For the text-containing cell, return its midpoint in [x, y] coordinate format. 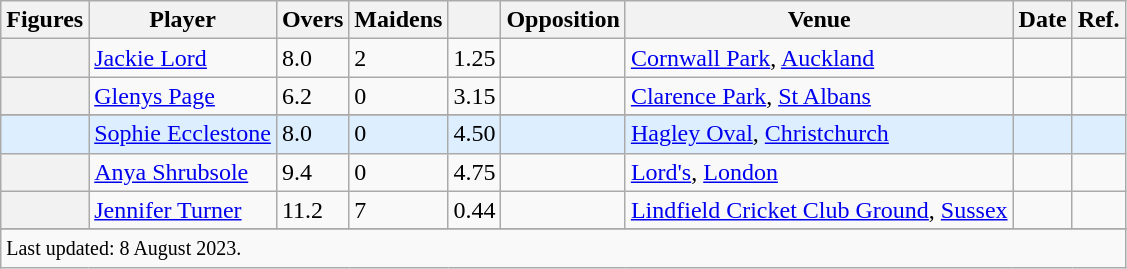
0.44 [474, 210]
Hagley Oval, Christchurch [819, 134]
Opposition [563, 20]
Cornwall Park, Auckland [819, 58]
Clarence Park, St Albans [819, 96]
Overs [312, 20]
11.2 [312, 210]
6.2 [312, 96]
9.4 [312, 172]
Lindfield Cricket Club Ground, Sussex [819, 210]
Anya Shrubsole [183, 172]
3.15 [474, 96]
Maidens [398, 20]
4.50 [474, 134]
Jackie Lord [183, 58]
Last updated: 8 August 2023. [563, 248]
2 [398, 58]
Glenys Page [183, 96]
7 [398, 210]
Date [1042, 20]
4.75 [474, 172]
1.25 [474, 58]
Jennifer Turner [183, 210]
Figures [45, 20]
Sophie Ecclestone [183, 134]
Ref. [1098, 20]
Player [183, 20]
Venue [819, 20]
Lord's, London [819, 172]
